Return [x, y] of the center of cell containing provided text 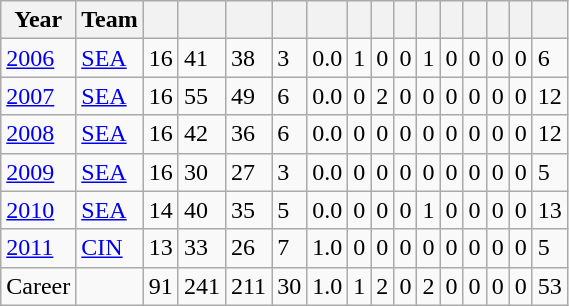
241 [202, 286]
Career [38, 286]
Team [110, 20]
CIN [110, 248]
55 [202, 96]
36 [248, 134]
91 [160, 286]
53 [550, 286]
2006 [38, 58]
7 [290, 248]
33 [202, 248]
Year [38, 20]
2010 [38, 210]
211 [248, 286]
42 [202, 134]
2011 [38, 248]
41 [202, 58]
2008 [38, 134]
2009 [38, 172]
49 [248, 96]
2007 [38, 96]
26 [248, 248]
40 [202, 210]
38 [248, 58]
27 [248, 172]
35 [248, 210]
14 [160, 210]
